From the cell containing the given text, extract its center point as (X, Y) coordinate. 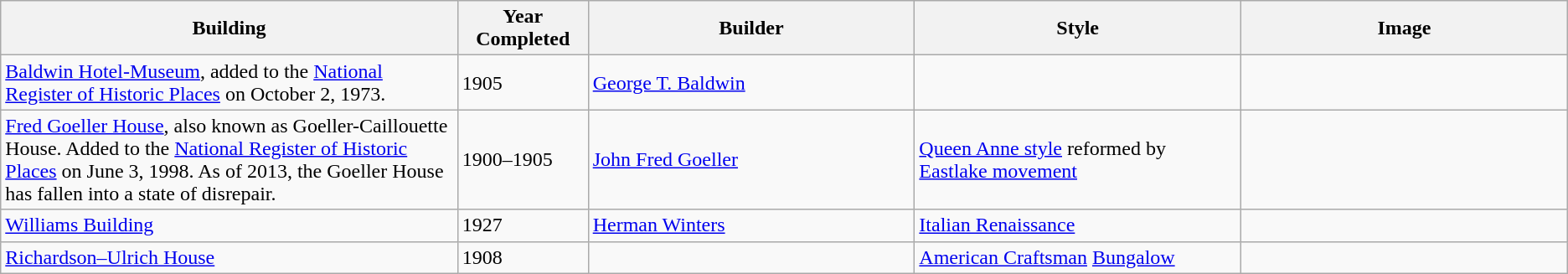
Williams Building (230, 225)
Style (1078, 28)
Baldwin Hotel-Museum, added to the National Register of Historic Places on October 2, 1973. (230, 82)
1905 (523, 82)
1900–1905 (523, 159)
American Craftsman Bungalow (1078, 257)
1927 (523, 225)
Year Completed (523, 28)
Image (1405, 28)
Italian Renaissance (1078, 225)
Builder (751, 28)
1908 (523, 257)
Building (230, 28)
Richardson–Ulrich House (230, 257)
John Fred Goeller (751, 159)
Queen Anne style reformed by Eastlake movement (1078, 159)
Herman Winters (751, 225)
George T. Baldwin (751, 82)
